Capture the cell that displays the provided text and extract its (x, y) central coordinate. 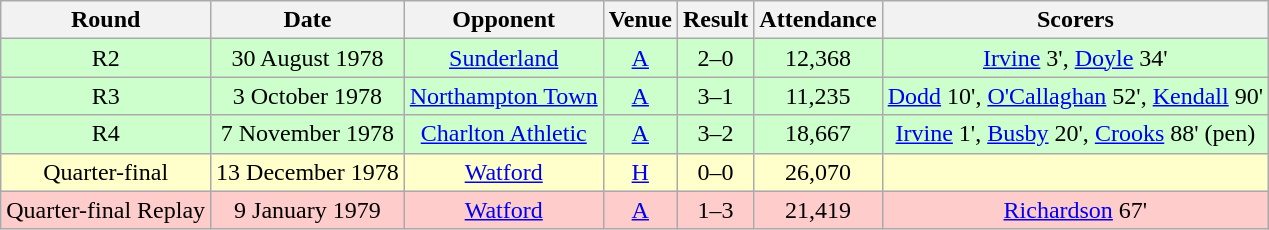
3–1 (715, 96)
Result (715, 20)
2–0 (715, 58)
3–2 (715, 134)
R2 (106, 58)
Dodd 10', O'Callaghan 52', Kendall 90' (1075, 96)
18,667 (818, 134)
9 January 1979 (308, 210)
Quarter-final Replay (106, 210)
Irvine 3', Doyle 34' (1075, 58)
13 December 1978 (308, 172)
11,235 (818, 96)
Quarter-final (106, 172)
R4 (106, 134)
Richardson 67' (1075, 210)
Irvine 1', Busby 20', Crooks 88' (pen) (1075, 134)
1–3 (715, 210)
0–0 (715, 172)
Sunderland (504, 58)
Charlton Athletic (504, 134)
Opponent (504, 20)
Northampton Town (504, 96)
R3 (106, 96)
Scorers (1075, 20)
7 November 1978 (308, 134)
Date (308, 20)
Venue (640, 20)
26,070 (818, 172)
Round (106, 20)
3 October 1978 (308, 96)
H (640, 172)
30 August 1978 (308, 58)
Attendance (818, 20)
21,419 (818, 210)
12,368 (818, 58)
